Return the (X, Y) coordinate for the center point of the cell that contains the specified text.  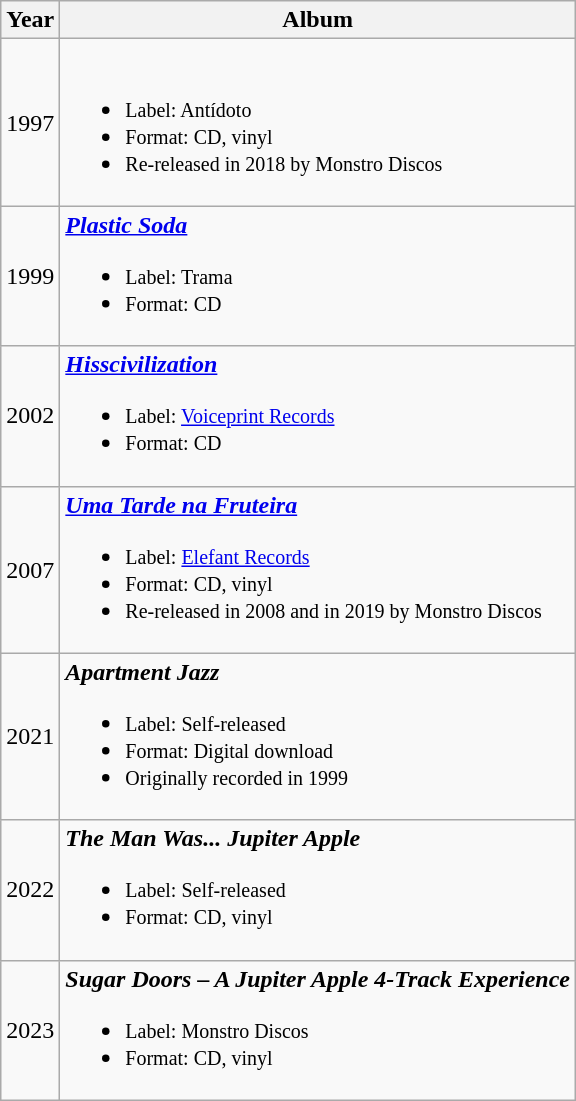
2002 (30, 416)
1999 (30, 276)
2022 (30, 890)
Sugar Doors – A Jupiter Apple 4-Track ExperienceLabel: Monstro DiscosFormat: CD, vinyl (318, 1030)
2007 (30, 570)
Uma Tarde na FruteiraLabel: Elefant RecordsFormat: CD, vinylRe-released in 2008 and in 2019 by Monstro Discos (318, 570)
2021 (30, 736)
Year (30, 20)
Apartment JazzLabel: Self-releasedFormat: Digital downloadOriginally recorded in 1999 (318, 736)
HisscivilizationLabel: Voiceprint RecordsFormat: CD (318, 416)
The Man Was... Jupiter AppleLabel: Self-releasedFormat: CD, vinyl (318, 890)
1997 (30, 122)
Plastic SodaLabel: TramaFormat: CD (318, 276)
Album (318, 20)
2023 (30, 1030)
Label: AntídotoFormat: CD, vinylRe-released in 2018 by Monstro Discos (318, 122)
